Extract the [x, y] coordinate from the center of the cell holding the provided text.  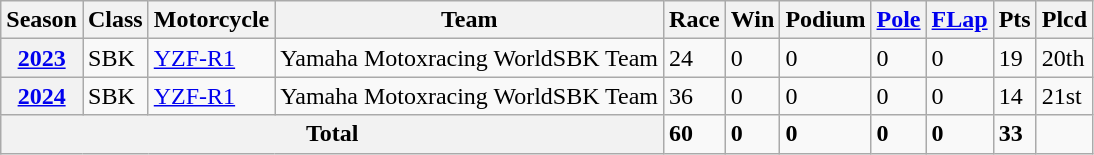
33 [1014, 134]
FLap [960, 20]
60 [695, 134]
Team [470, 20]
2023 [42, 58]
2024 [42, 96]
Pts [1014, 20]
Motorcycle [212, 20]
Podium [826, 20]
Total [332, 134]
19 [1014, 58]
20th [1064, 58]
Race [695, 20]
Pole [898, 20]
14 [1014, 96]
Class [115, 20]
Plcd [1064, 20]
36 [695, 96]
21st [1064, 96]
24 [695, 58]
Season [42, 20]
Win [752, 20]
